Scan for the cell matching the given text and deliver its [X, Y] coordinate at center. 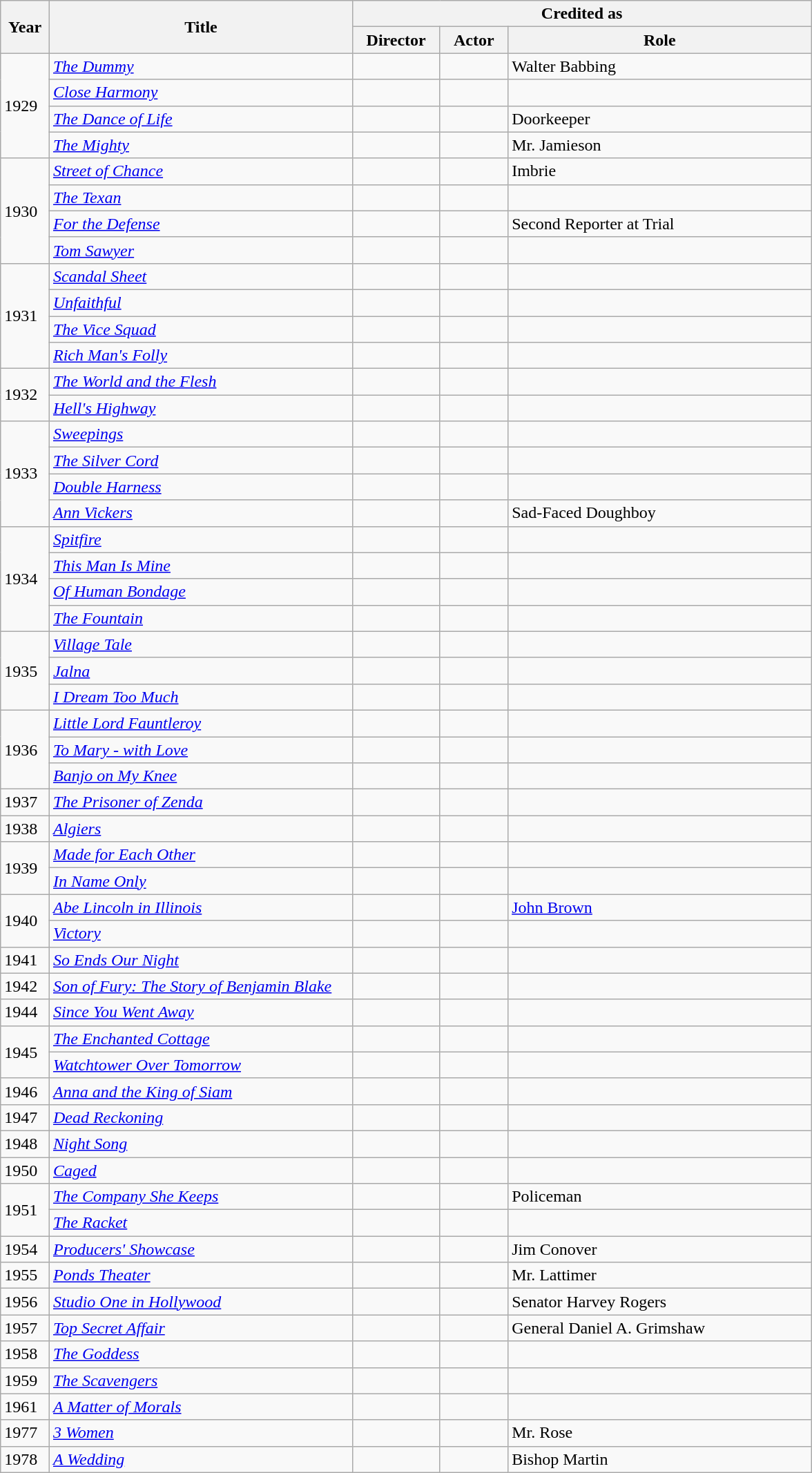
1932 [25, 395]
1977 [25, 1433]
1951 [25, 1210]
Scandal Sheet [200, 276]
The Goddess [200, 1354]
The Silver Cord [200, 461]
Director [396, 40]
Double Harness [200, 487]
1942 [25, 986]
1933 [25, 474]
Imbrie [660, 171]
Ann Vickers [200, 513]
Sweepings [200, 434]
The Dummy [200, 66]
1940 [25, 921]
The Mighty [200, 145]
A Wedding [200, 1459]
1934 [25, 579]
The Vice Squad [200, 329]
1945 [25, 1052]
Tom Sawyer [200, 250]
Son of Fury: The Story of Benjamin Blake [200, 986]
Of Human Bondage [200, 592]
Mr. Rose [660, 1433]
1938 [25, 829]
1947 [25, 1117]
1936 [25, 749]
1935 [25, 671]
This Man Is Mine [200, 566]
Jalna [200, 671]
Street of Chance [200, 171]
John Brown [660, 907]
1957 [25, 1328]
Doorkeeper [660, 119]
Spitfire [200, 539]
3 Women [200, 1433]
1931 [25, 316]
The Enchanted Cottage [200, 1039]
Made for Each Other [200, 855]
Producers' Showcase [200, 1249]
The Scavengers [200, 1380]
To Mary - with Love [200, 749]
1946 [25, 1091]
For the Defense [200, 224]
Anna and the King of Siam [200, 1091]
Credited as [581, 14]
1961 [25, 1407]
1941 [25, 960]
Jim Conover [660, 1249]
The Racket [200, 1223]
Banjo on My Knee [200, 776]
1955 [25, 1275]
So Ends Our Night [200, 960]
Rich Man's Folly [200, 356]
Studio One in Hollywood [200, 1302]
I Dream Too Much [200, 697]
Watchtower Over Tomorrow [200, 1065]
Hell's Highway [200, 408]
Close Harmony [200, 93]
Senator Harvey Rogers [660, 1302]
The World and the Flesh [200, 382]
1950 [25, 1171]
The Fountain [200, 618]
Village Tale [200, 644]
Little Lord Fauntleroy [200, 723]
The Dance of Life [200, 119]
1939 [25, 868]
A Matter of Morals [200, 1407]
1930 [25, 211]
Dead Reckoning [200, 1117]
1937 [25, 802]
The Company She Keeps [200, 1197]
The Texan [200, 198]
Since You Went Away [200, 1012]
Role [660, 40]
Mr. Jamieson [660, 145]
In Name Only [200, 881]
General Daniel A. Grimshaw [660, 1328]
Top Secret Affair [200, 1328]
1954 [25, 1249]
Ponds Theater [200, 1275]
1959 [25, 1380]
Victory [200, 934]
Policeman [660, 1197]
Unfaithful [200, 302]
1948 [25, 1144]
1929 [25, 106]
The Prisoner of Zenda [200, 802]
1978 [25, 1459]
Bishop Martin [660, 1459]
1958 [25, 1354]
Night Song [200, 1144]
1956 [25, 1302]
Title [200, 27]
Walter Babbing [660, 66]
Sad-Faced Doughboy [660, 513]
Year [25, 27]
Second Reporter at Trial [660, 224]
Abe Lincoln in Illinois [200, 907]
1944 [25, 1012]
Mr. Lattimer [660, 1275]
Actor [474, 40]
Caged [200, 1171]
Algiers [200, 829]
